Find where the given text appears and provide that cell's center as [x, y] coordinate. 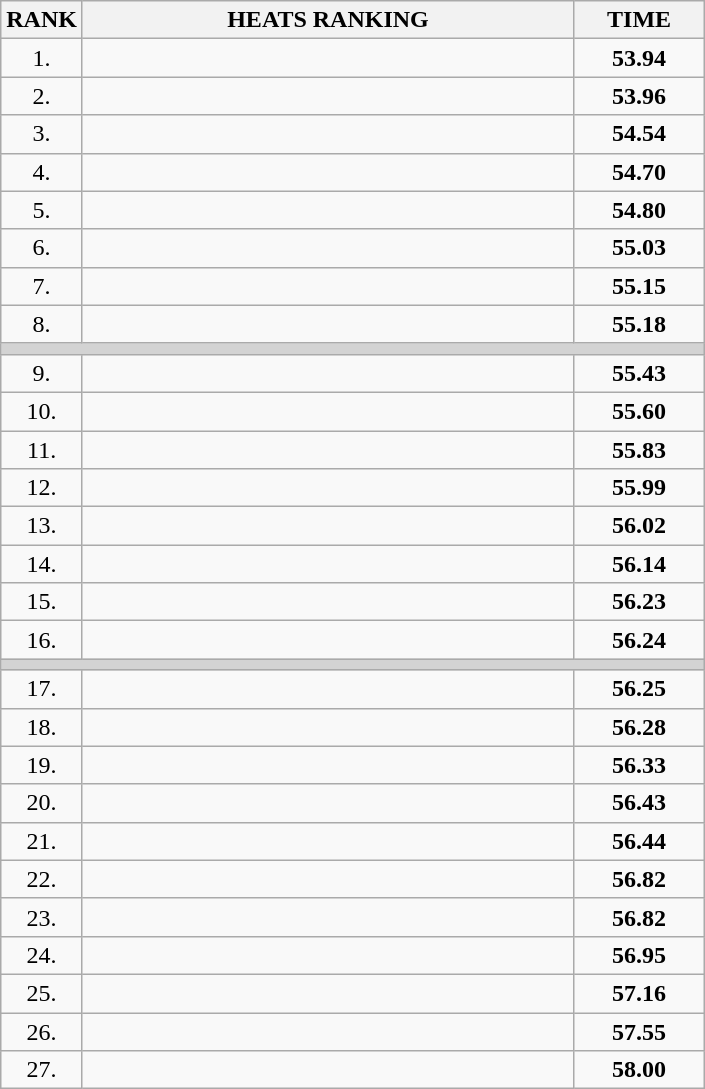
4. [42, 172]
7. [42, 286]
11. [42, 449]
5. [42, 210]
55.15 [640, 286]
HEATS RANKING [328, 20]
58.00 [640, 1070]
53.96 [640, 96]
56.02 [640, 526]
56.28 [640, 727]
6. [42, 248]
23. [42, 917]
53.94 [640, 58]
56.23 [640, 602]
56.25 [640, 689]
18. [42, 727]
55.99 [640, 488]
3. [42, 134]
19. [42, 765]
56.95 [640, 955]
13. [42, 526]
14. [42, 564]
55.03 [640, 248]
55.43 [640, 373]
56.14 [640, 564]
16. [42, 640]
26. [42, 1031]
56.33 [640, 765]
25. [42, 993]
TIME [640, 20]
RANK [42, 20]
1. [42, 58]
55.60 [640, 411]
8. [42, 324]
24. [42, 955]
55.18 [640, 324]
12. [42, 488]
20. [42, 803]
22. [42, 879]
10. [42, 411]
54.54 [640, 134]
57.55 [640, 1031]
21. [42, 841]
27. [42, 1070]
9. [42, 373]
17. [42, 689]
56.24 [640, 640]
15. [42, 602]
57.16 [640, 993]
54.70 [640, 172]
56.43 [640, 803]
54.80 [640, 210]
56.44 [640, 841]
2. [42, 96]
55.83 [640, 449]
